Return the (X, Y) coordinate for the center point of the cell that contains the specified text.  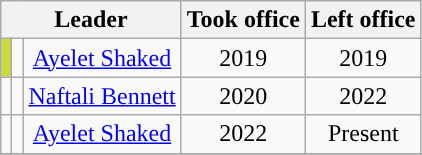
Present (363, 134)
Took office (243, 20)
Naftali Bennett (102, 96)
Leader (91, 20)
Left office (363, 20)
2020 (243, 96)
